Return the (x, y) coordinate for the center point of the cell that contains the specified text.  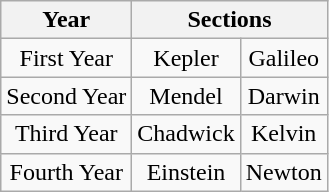
Fourth Year (66, 172)
Second Year (66, 96)
Sections (230, 20)
Galileo (284, 58)
Year (66, 20)
First Year (66, 58)
Third Year (66, 134)
Newton (284, 172)
Mendel (186, 96)
Darwin (284, 96)
Kelvin (284, 134)
Chadwick (186, 134)
Einstein (186, 172)
Kepler (186, 58)
